Find where the given text appears and provide that cell's center as (X, Y) coordinate. 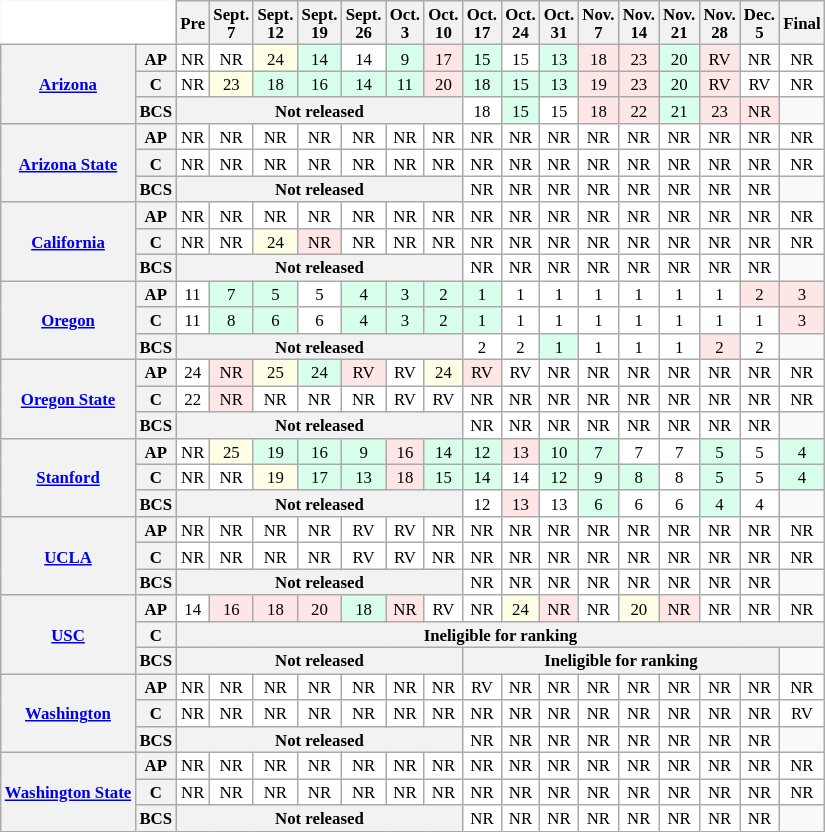
Dec.5 (760, 23)
Oregon (68, 320)
Sept.19 (319, 23)
Sept.7 (231, 23)
21 (679, 111)
Oct.10 (444, 23)
Oct.3 (406, 23)
10 (560, 451)
California (68, 242)
UCLA (68, 556)
Stanford (68, 478)
Oct.31 (560, 23)
Arizona State (68, 164)
Nov.7 (598, 23)
Final (802, 23)
Oregon State (68, 400)
Washington (68, 714)
Nov.28 (719, 23)
Sept.26 (364, 23)
Nov.14 (639, 23)
Sept.12 (275, 23)
Pre (192, 23)
Oct.24 (520, 23)
Nov.21 (679, 23)
Washington State (68, 792)
USC (68, 634)
Oct.17 (482, 23)
Arizona (68, 84)
